Return (x, y) of the center of cell containing provided text 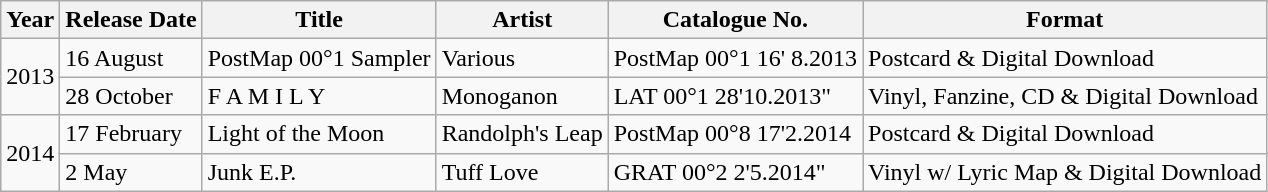
Catalogue No. (735, 20)
Randolph's Leap (522, 134)
Junk E.P. (319, 172)
F A M I L Y (319, 96)
Light of the Moon (319, 134)
Year (30, 20)
PostMap 00°1 16' 8.2013 (735, 58)
2014 (30, 153)
Vinyl, Fanzine, CD & Digital Download (1065, 96)
LAT 00°1 28'10.2013" (735, 96)
PostMap 00°1 Sampler (319, 58)
Monoganon (522, 96)
2 May (131, 172)
Various (522, 58)
Release Date (131, 20)
2013 (30, 77)
PostMap 00°8 17'2.2014 (735, 134)
Format (1065, 20)
GRAT 00°2 2'5.2014" (735, 172)
16 August (131, 58)
17 February (131, 134)
Title (319, 20)
Artist (522, 20)
28 October (131, 96)
Tuff Love (522, 172)
Vinyl w/ Lyric Map & Digital Download (1065, 172)
